Output the [x, y] coordinate of the center of the cell containing the given text.  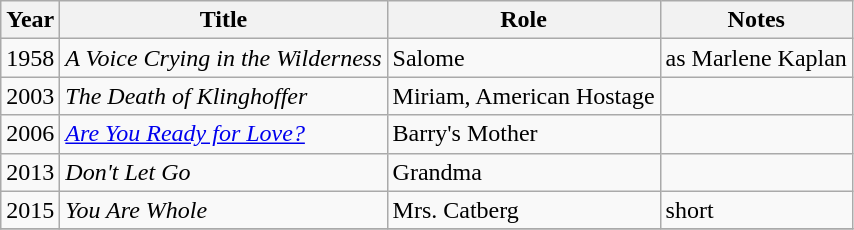
Barry's Mother [524, 134]
Don't Let Go [224, 172]
Are You Ready for Love? [224, 134]
Mrs. Catberg [524, 210]
2015 [30, 210]
Notes [756, 20]
Grandma [524, 172]
The Death of Klinghoffer [224, 96]
Miriam, American Hostage [524, 96]
as Marlene Kaplan [756, 58]
You Are Whole [224, 210]
short [756, 210]
Salome [524, 58]
2006 [30, 134]
Title [224, 20]
1958 [30, 58]
2003 [30, 96]
Role [524, 20]
2013 [30, 172]
A Voice Crying in the Wilderness [224, 58]
Year [30, 20]
